Capture the cell that displays the provided text and extract its [x, y] central coordinate. 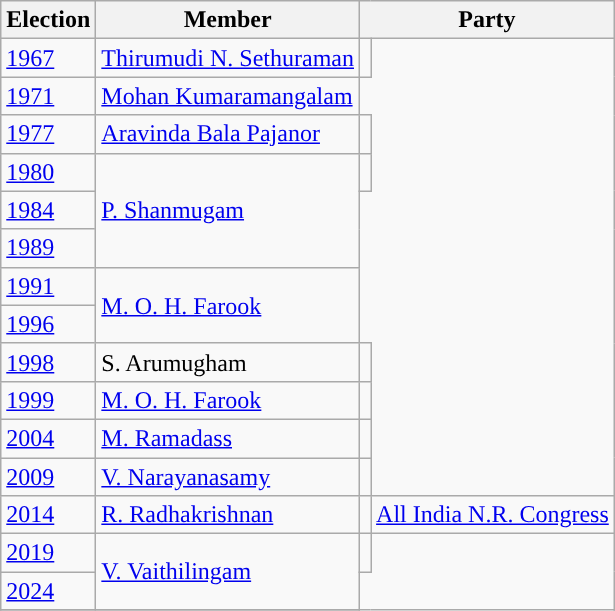
M. Ramadass [228, 438]
1971 [48, 96]
Member [228, 20]
1984 [48, 210]
1977 [48, 134]
Thirumudi N. Sethuraman [228, 58]
R. Radhakrishnan [228, 515]
2019 [48, 553]
1991 [48, 286]
S. Arumugham [228, 362]
P. Shanmugam [228, 210]
Mohan Kumaramangalam [228, 96]
1980 [48, 172]
2004 [48, 438]
Party [488, 20]
1989 [48, 248]
1996 [48, 324]
2009 [48, 477]
Election [48, 20]
1967 [48, 58]
2014 [48, 515]
V. Vaithilingam [228, 572]
1999 [48, 400]
V. Narayanasamy [228, 477]
2024 [48, 591]
All India N.R. Congress [493, 515]
1998 [48, 362]
Aravinda Bala Pajanor [228, 134]
